From the cell containing the given text, extract its center point as [X, Y] coordinate. 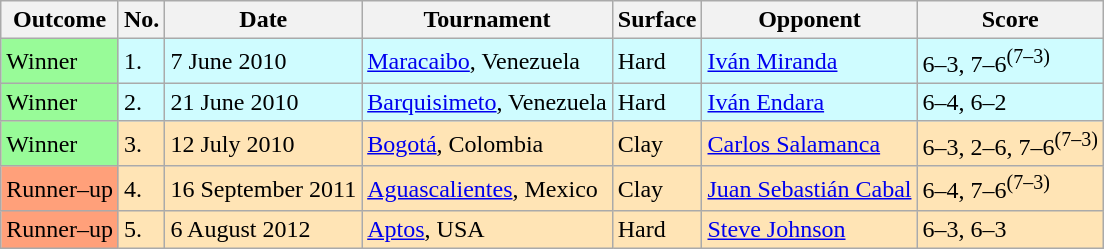
Iván Miranda [810, 62]
6–4, 6–2 [1010, 102]
4. [141, 188]
Bogotá, Colombia [488, 144]
Barquisimeto, Venezuela [488, 102]
Surface [657, 20]
6 August 2012 [264, 230]
Date [264, 20]
7 June 2010 [264, 62]
6–3, 7–6(7–3) [1010, 62]
Tournament [488, 20]
Score [1010, 20]
No. [141, 20]
Aptos, USA [488, 230]
Opponent [810, 20]
2. [141, 102]
5. [141, 230]
6–3, 2–6, 7–6(7–3) [1010, 144]
Juan Sebastián Cabal [810, 188]
16 September 2011 [264, 188]
6–3, 6–3 [1010, 230]
Iván Endara [810, 102]
3. [141, 144]
Outcome [60, 20]
Maracaibo, Venezuela [488, 62]
Steve Johnson [810, 230]
21 June 2010 [264, 102]
Aguascalientes, Mexico [488, 188]
1. [141, 62]
12 July 2010 [264, 144]
Carlos Salamanca [810, 144]
6–4, 7–6(7–3) [1010, 188]
